From the cell containing the given text, extract its center point as (X, Y) coordinate. 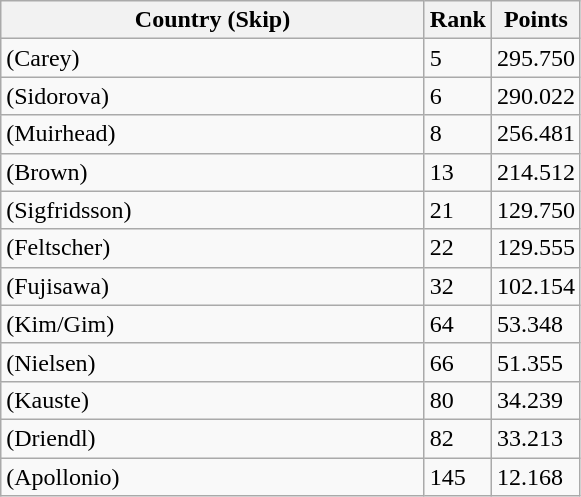
(Apollonio) (213, 477)
129.555 (536, 248)
32 (458, 286)
256.481 (536, 134)
21 (458, 210)
12.168 (536, 477)
53.348 (536, 324)
6 (458, 96)
13 (458, 172)
66 (458, 362)
(Kauste) (213, 400)
Points (536, 20)
22 (458, 248)
Rank (458, 20)
(Fujisawa) (213, 286)
(Feltscher) (213, 248)
295.750 (536, 58)
(Sidorova) (213, 96)
33.213 (536, 438)
34.239 (536, 400)
102.154 (536, 286)
51.355 (536, 362)
(Brown) (213, 172)
214.512 (536, 172)
(Sigfridsson) (213, 210)
290.022 (536, 96)
(Nielsen) (213, 362)
145 (458, 477)
8 (458, 134)
Country (Skip) (213, 20)
80 (458, 400)
(Driendl) (213, 438)
5 (458, 58)
(Kim/Gim) (213, 324)
64 (458, 324)
82 (458, 438)
(Carey) (213, 58)
(Muirhead) (213, 134)
129.750 (536, 210)
